Locate the cell with the specified text and output its [x, y] center coordinate. 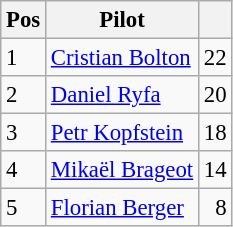
5 [24, 208]
22 [214, 58]
Florian Berger [122, 208]
4 [24, 170]
Mikaël Brageot [122, 170]
18 [214, 133]
Pos [24, 20]
20 [214, 95]
3 [24, 133]
Cristian Bolton [122, 58]
Daniel Ryfa [122, 95]
1 [24, 58]
2 [24, 95]
Pilot [122, 20]
14 [214, 170]
8 [214, 208]
Petr Kopfstein [122, 133]
